Provide the (X, Y) coordinate of the cell's center where the given text is located.  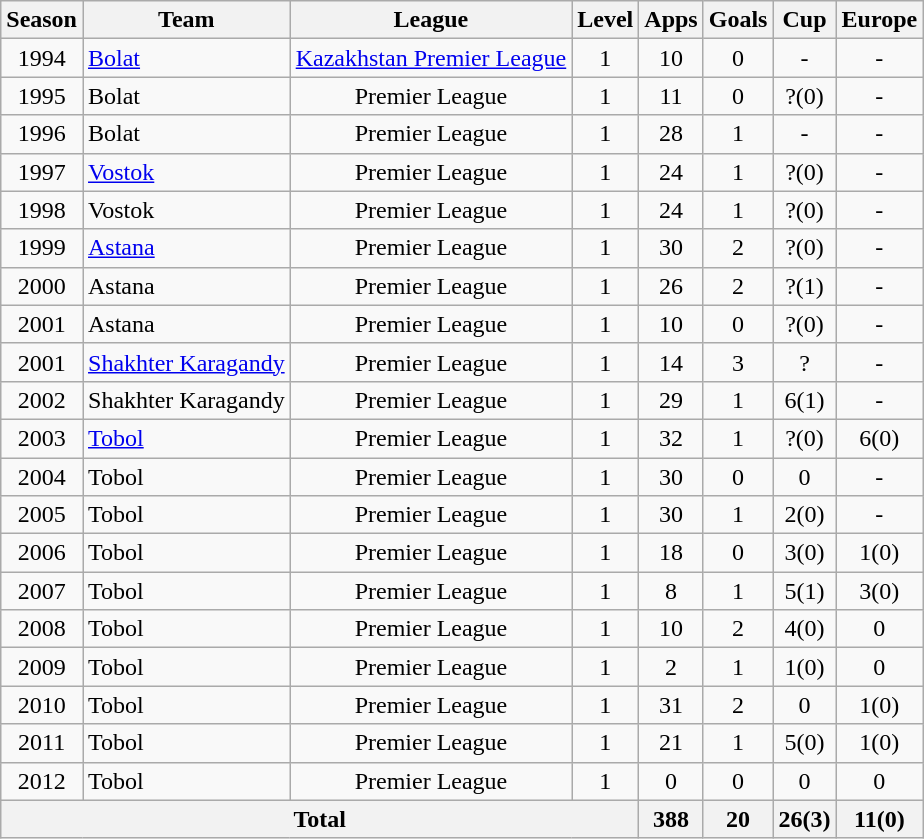
21 (671, 743)
Goals (738, 20)
2011 (42, 743)
1994 (42, 58)
Cup (804, 20)
18 (671, 553)
32 (671, 438)
5(0) (804, 743)
2004 (42, 477)
5(1) (804, 591)
6(1) (804, 400)
26 (671, 286)
Team (186, 20)
2010 (42, 705)
3 (738, 362)
Total (320, 819)
2005 (42, 515)
11(0) (880, 819)
2006 (42, 553)
6(0) (880, 438)
Kazakhstan Premier League (431, 58)
1998 (42, 210)
11 (671, 96)
Level (606, 20)
4(0) (804, 629)
29 (671, 400)
388 (671, 819)
Europe (880, 20)
2009 (42, 667)
1996 (42, 134)
26(3) (804, 819)
Season (42, 20)
Apps (671, 20)
1997 (42, 172)
1995 (42, 96)
14 (671, 362)
2(0) (804, 515)
2012 (42, 781)
2008 (42, 629)
? (804, 362)
28 (671, 134)
31 (671, 705)
2007 (42, 591)
20 (738, 819)
1999 (42, 248)
8 (671, 591)
?(1) (804, 286)
League (431, 20)
2003 (42, 438)
2000 (42, 286)
2002 (42, 400)
